Provide the [X, Y] coordinate of the cell's center where the given text is located.  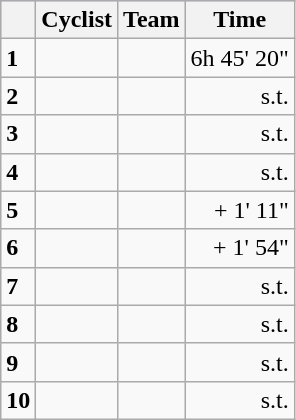
2 [18, 96]
Team [152, 20]
9 [18, 362]
7 [18, 286]
+ 1' 11" [240, 210]
6h 45' 20" [240, 58]
1 [18, 58]
8 [18, 324]
Time [240, 20]
+ 1' 54" [240, 248]
3 [18, 134]
Cyclist [77, 20]
5 [18, 210]
10 [18, 400]
6 [18, 248]
4 [18, 172]
